Capture the cell that displays the provided text and extract its [x, y] central coordinate. 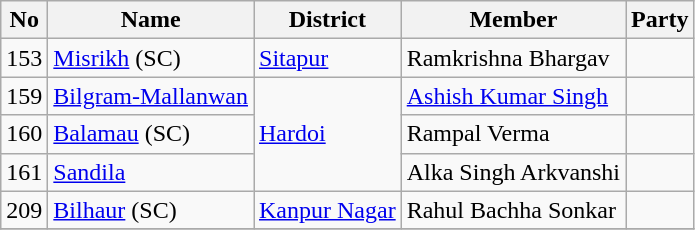
Kanpur Nagar [328, 210]
Ramkrishna Bhargav [513, 58]
Hardoi [328, 134]
Name [151, 20]
Party [660, 20]
160 [24, 134]
Bilgram-Mallanwan [151, 96]
Ashish Kumar Singh [513, 96]
Misrikh (SC) [151, 58]
No [24, 20]
159 [24, 96]
Rampal Verma [513, 134]
Member [513, 20]
Sandila [151, 172]
153 [24, 58]
209 [24, 210]
Sitapur [328, 58]
Alka Singh Arkvanshi [513, 172]
District [328, 20]
161 [24, 172]
Rahul Bachha Sonkar [513, 210]
Bilhaur (SC) [151, 210]
Balamau (SC) [151, 134]
